Return (x, y) of the center of cell containing provided text 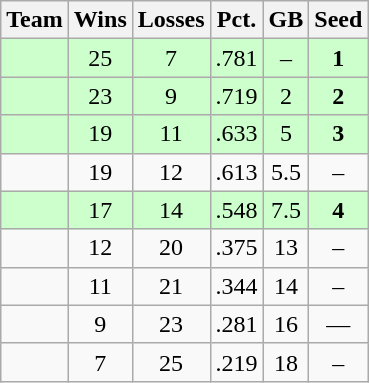
.281 (236, 324)
3 (338, 134)
.781 (236, 58)
Team (35, 20)
.344 (236, 286)
21 (171, 286)
Seed (338, 20)
Losses (171, 20)
GB (286, 20)
7.5 (286, 210)
.219 (236, 362)
4 (338, 210)
17 (100, 210)
5 (286, 134)
20 (171, 248)
Wins (100, 20)
.548 (236, 210)
5.5 (286, 172)
.613 (236, 172)
Pct. (236, 20)
.633 (236, 134)
13 (286, 248)
16 (286, 324)
.719 (236, 96)
.375 (236, 248)
— (338, 324)
1 (338, 58)
18 (286, 362)
